Detect which cell encompasses the target text, then output its [X, Y] center coordinate. 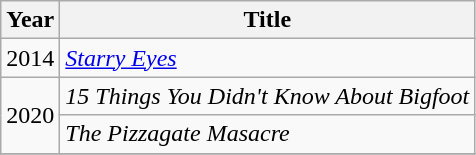
15 Things You Didn't Know About Bigfoot [268, 96]
2020 [30, 115]
2014 [30, 58]
Starry Eyes [268, 58]
The Pizzagate Masacre [268, 134]
Title [268, 20]
Year [30, 20]
